Return the [x, y] coordinate for the center point of the cell that contains the specified text.  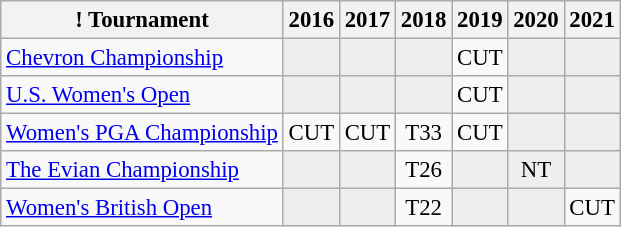
Women's PGA Championship [142, 133]
2021 [592, 20]
The Evian Championship [142, 170]
U.S. Women's Open [142, 95]
2018 [424, 20]
2017 [367, 20]
Women's British Open [142, 208]
NT [536, 170]
T22 [424, 208]
T26 [424, 170]
2020 [536, 20]
Chevron Championship [142, 58]
T33 [424, 133]
! Tournament [142, 20]
2019 [480, 20]
2016 [311, 20]
